Find where the given text appears and provide that cell's center as [x, y] coordinate. 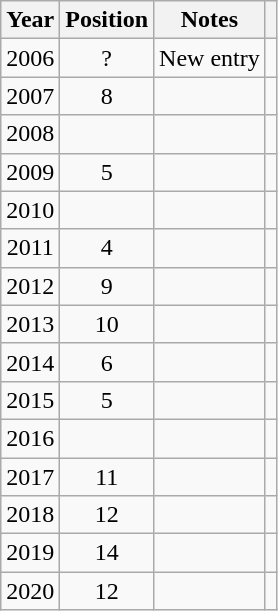
Year [30, 20]
11 [107, 477]
2019 [30, 553]
10 [107, 324]
2011 [30, 248]
2018 [30, 515]
4 [107, 248]
2008 [30, 134]
6 [107, 362]
14 [107, 553]
8 [107, 96]
2010 [30, 210]
Notes [210, 20]
2013 [30, 324]
2015 [30, 400]
Position [107, 20]
2020 [30, 591]
2006 [30, 58]
2009 [30, 172]
2016 [30, 438]
2017 [30, 477]
New entry [210, 58]
? [107, 58]
9 [107, 286]
2012 [30, 286]
2014 [30, 362]
2007 [30, 96]
